From the cell containing the given text, extract its center point as (x, y) coordinate. 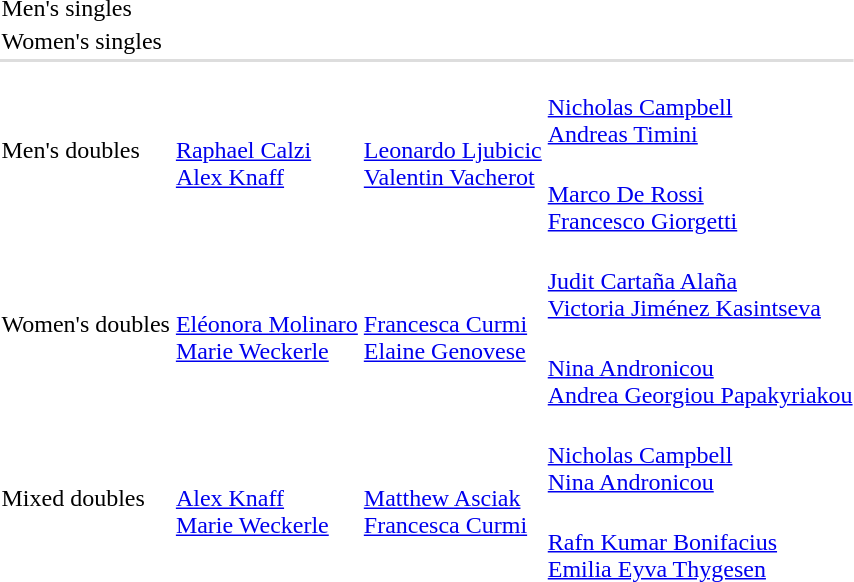
Leonardo LjubicicValentin Vacherot (452, 150)
Raphael CalziAlex Knaff (266, 150)
Marco De RossiFrancesco Giorgetti (700, 194)
Nicholas CampbellAndreas Timini (700, 107)
Nina AndronicouAndrea Georgiou Papakyriakou (700, 368)
Women's doubles (86, 324)
Men's doubles (86, 150)
Nicholas Campbell Nina Andronicou (700, 455)
Francesca CurmiElaine Genovese (452, 324)
Judit Cartaña Alaña Victoria Jiménez Kasintseva (700, 281)
Women's singles (86, 41)
Eléonora MolinaroMarie Weckerle (266, 324)
